Return the [X, Y] coordinate for the center point of the cell that contains the specified text.  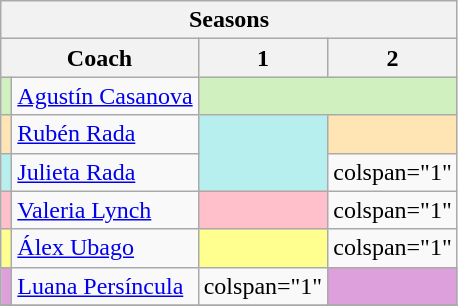
Coach [100, 58]
Agustín Casanova [105, 96]
Julieta Rada [105, 172]
Seasons [229, 20]
Luana Persíncula [105, 286]
Álex Ubago [105, 248]
2 [393, 58]
1 [263, 58]
Rubén Rada [105, 134]
Valeria Lynch [105, 210]
